Provide the (x, y) coordinate of the cell's center where the given text is located.  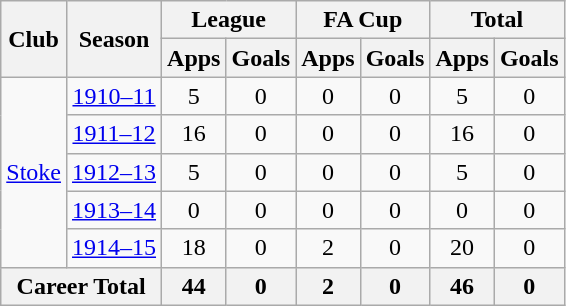
Club (34, 39)
Total (497, 20)
League (229, 20)
Stoke (34, 172)
18 (194, 248)
FA Cup (363, 20)
20 (462, 248)
1911–12 (114, 134)
1914–15 (114, 248)
44 (194, 286)
Season (114, 39)
1912–13 (114, 172)
1910–11 (114, 96)
1913–14 (114, 210)
Career Total (82, 286)
46 (462, 286)
